Capture the cell that displays the provided text and extract its [X, Y] central coordinate. 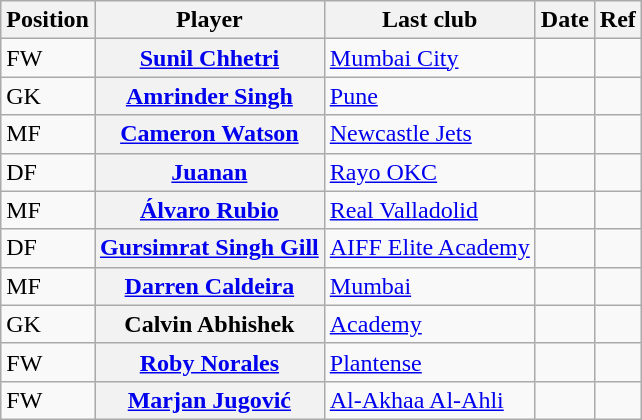
Academy [430, 324]
Rayo OKC [430, 172]
Player [209, 20]
Cameron Watson [209, 134]
Last club [430, 20]
Darren Caldeira [209, 286]
Gursimrat Singh Gill [209, 248]
Amrinder Singh [209, 96]
Plantense [430, 362]
Marjan Jugović [209, 400]
Position [48, 20]
Juanan [209, 172]
Al-Akhaa Al-Ahli [430, 400]
Sunil Chhetri [209, 58]
Real Valladolid [430, 210]
Ref [618, 20]
Mumbai City [430, 58]
Álvaro Rubio [209, 210]
Date [564, 20]
Mumbai [430, 286]
Roby Norales [209, 362]
AIFF Elite Academy [430, 248]
Pune [430, 96]
Newcastle Jets [430, 134]
Calvin Abhishek [209, 324]
